Provide the (X, Y) coordinate of the cell's center where the given text is located.  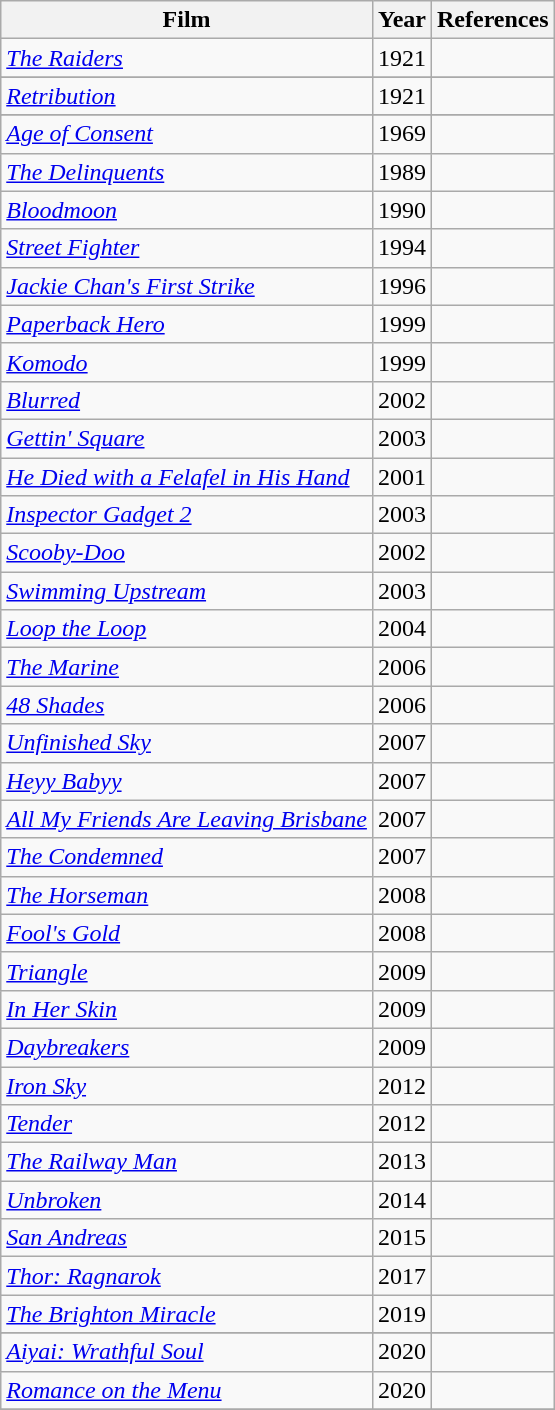
Fool's Gold (187, 933)
The Delinquents (187, 172)
Blurred (187, 400)
Age of Consent (187, 134)
1994 (402, 248)
Romance on the Menu (187, 1390)
He Died with a Felafel in His Hand (187, 477)
2004 (402, 629)
Paperback Hero (187, 324)
The Horseman (187, 895)
Retribution (187, 96)
The Condemned (187, 857)
The Marine (187, 667)
Heyy Babyy (187, 781)
Tender (187, 1124)
1990 (402, 210)
Unfinished Sky (187, 743)
Scooby-Doo (187, 553)
Daybreakers (187, 1047)
Swimming Upstream (187, 591)
2015 (402, 1238)
1996 (402, 286)
Inspector Gadget 2 (187, 515)
All My Friends Are Leaving Brisbane (187, 819)
48 Shades (187, 705)
2017 (402, 1276)
Unbroken (187, 1200)
Iron Sky (187, 1085)
Triangle (187, 971)
In Her Skin (187, 1009)
1969 (402, 134)
Aiyai: Wrathful Soul (187, 1352)
2013 (402, 1162)
The Railway Man (187, 1162)
Gettin' Square (187, 438)
Film (187, 20)
2001 (402, 477)
The Raiders (187, 58)
2019 (402, 1314)
Loop the Loop (187, 629)
Jackie Chan's First Strike (187, 286)
References (492, 20)
Bloodmoon (187, 210)
Thor: Ragnarok (187, 1276)
Year (402, 20)
2014 (402, 1200)
The Brighton Miracle (187, 1314)
1989 (402, 172)
Street Fighter (187, 248)
San Andreas (187, 1238)
Komodo (187, 362)
